Search for the cell housing the specified text and yield its [x, y] center coordinate. 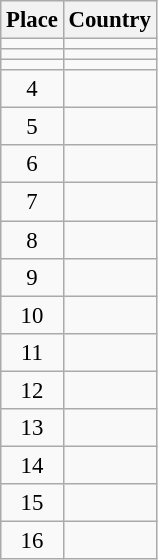
7 [32, 202]
9 [32, 277]
4 [32, 89]
8 [32, 240]
6 [32, 165]
12 [32, 390]
5 [32, 127]
Country [110, 20]
14 [32, 465]
Place [32, 20]
15 [32, 503]
10 [32, 315]
11 [32, 352]
16 [32, 540]
13 [32, 428]
